Pinpoint the cell where the given text exists, returning its [x, y] midpoint coordinate. 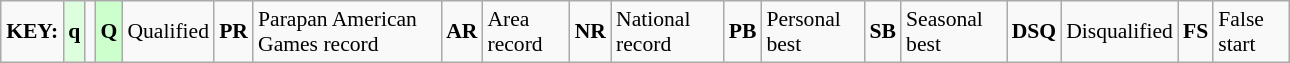
False start [1251, 32]
q [74, 32]
Seasonal best [954, 32]
KEY: [32, 32]
Qualified [168, 32]
National record [668, 32]
DSQ [1034, 32]
Personal best [812, 32]
FS [1196, 32]
AR [462, 32]
PB [743, 32]
SB [884, 32]
Parapan American Games record [347, 32]
Q [108, 32]
Area record [526, 32]
Disqualified [1120, 32]
NR [590, 32]
PR [234, 32]
